For the text-containing cell, return its midpoint in (X, Y) coordinate format. 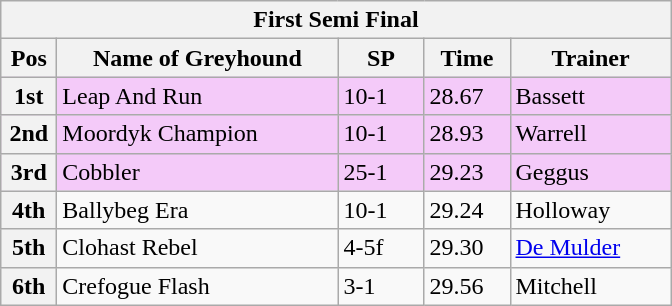
2nd (29, 134)
Leap And Run (198, 96)
De Mulder (590, 248)
6th (29, 286)
Warrell (590, 134)
5th (29, 248)
29.23 (467, 172)
28.67 (467, 96)
Pos (29, 58)
3rd (29, 172)
Time (467, 58)
Name of Greyhound (198, 58)
29.30 (467, 248)
First Semi Final (336, 20)
Geggus (590, 172)
Cobbler (198, 172)
3-1 (381, 286)
Mitchell (590, 286)
Clohast Rebel (198, 248)
Holloway (590, 210)
29.56 (467, 286)
Crefogue Flash (198, 286)
29.24 (467, 210)
1st (29, 96)
4-5f (381, 248)
Bassett (590, 96)
28.93 (467, 134)
Trainer (590, 58)
Moordyk Champion (198, 134)
25-1 (381, 172)
Ballybeg Era (198, 210)
4th (29, 210)
SP (381, 58)
